Output the (X, Y) coordinate of the center of the cell containing the given text.  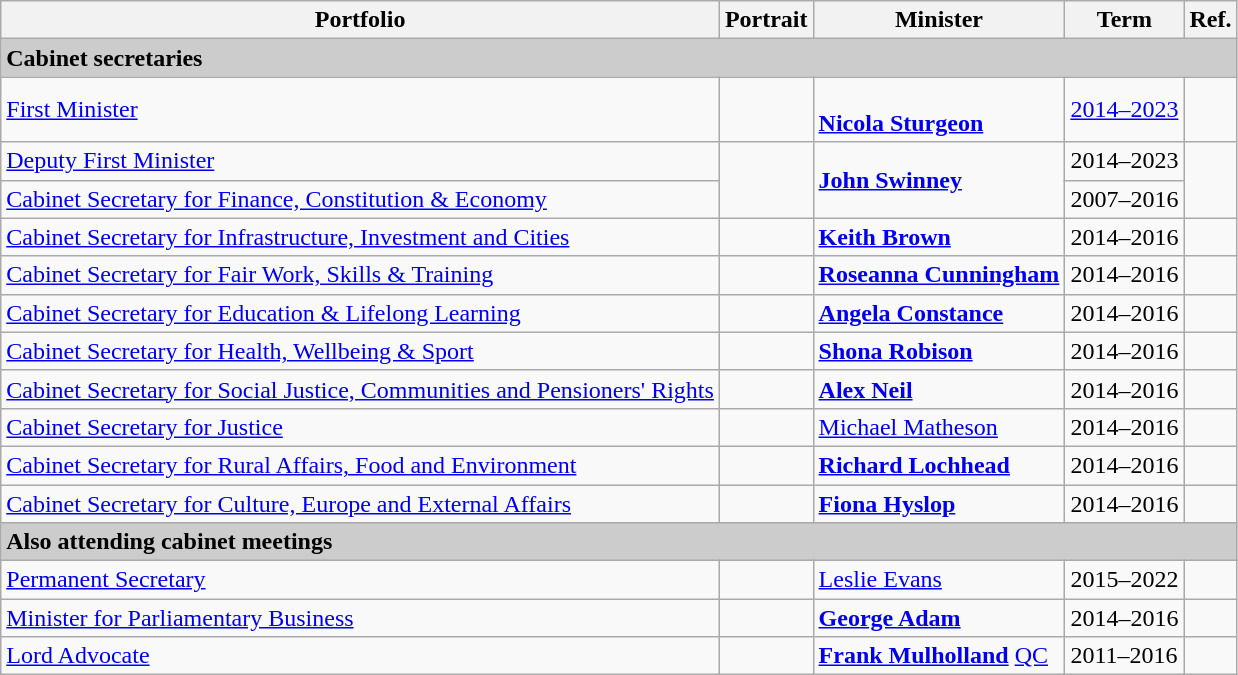
Cabinet Secretary for Finance, Constitution & Economy (360, 199)
Cabinet Secretary for Culture, Europe and External Affairs (360, 503)
Cabinet secretaries (619, 58)
2007–2016 (1124, 199)
Frank Mulholland QC (939, 656)
Minister for Parliamentary Business (360, 618)
Leslie Evans (939, 580)
Keith Brown (939, 237)
Minister (939, 20)
Cabinet Secretary for Education & Lifelong Learning (360, 313)
Term (1124, 20)
2011–2016 (1124, 656)
Shona Robison (939, 351)
Ref. (1210, 20)
Cabinet Secretary for Social Justice, Communities and Pensioners' Rights (360, 389)
Nicola Sturgeon (939, 110)
Cabinet Secretary for Health, Wellbeing & Sport (360, 351)
Permanent Secretary (360, 580)
Richard Lochhead (939, 465)
Fiona Hyslop (939, 503)
Angela Constance (939, 313)
Lord Advocate (360, 656)
Cabinet Secretary for Fair Work, Skills & Training (360, 275)
Cabinet Secretary for Infrastructure, Investment and Cities (360, 237)
John Swinney (939, 180)
Portfolio (360, 20)
2015–2022 (1124, 580)
Also attending cabinet meetings (619, 542)
Portrait (766, 20)
Roseanna Cunningham (939, 275)
Alex Neil (939, 389)
Cabinet Secretary for Justice (360, 427)
Deputy First Minister (360, 161)
First Minister (360, 110)
Cabinet Secretary for Rural Affairs, Food and Environment (360, 465)
George Adam (939, 618)
Michael Matheson (939, 427)
